Identify which cell holds the provided text, then report its (x, y) central coordinate. 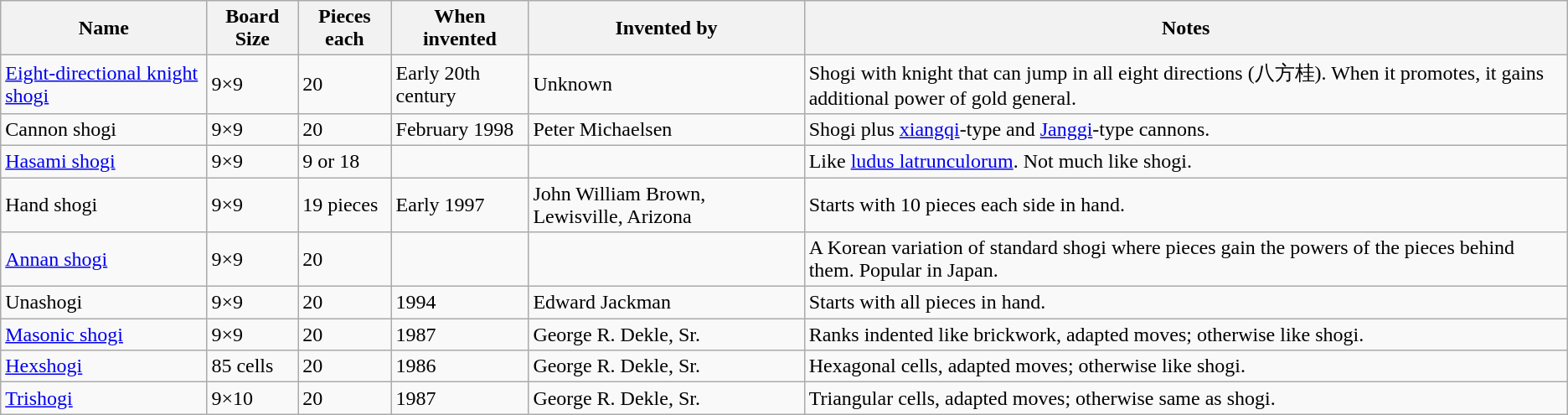
John William Brown, Lewisville, Arizona (667, 205)
Starts with all pieces in hand. (1186, 303)
Shogi plus xiangqi-type and Janggi-type cannons. (1186, 129)
Eight-directional knight shogi (104, 85)
1986 (460, 366)
Starts with 10 pieces each side in hand. (1186, 205)
Ranks indented like brickwork, adapted moves; otherwise like shogi. (1186, 335)
Annan shogi (104, 260)
Hand shogi (104, 205)
85 cells (253, 366)
19 pieces (345, 205)
Peter Michaelsen (667, 129)
Masonic shogi (104, 335)
Edward Jackman (667, 303)
Cannon shogi (104, 129)
Like ludus latrunculorum. Not much like shogi. (1186, 161)
Notes (1186, 29)
Hexshogi (104, 366)
Early 20th century (460, 85)
Pieces each (345, 29)
Hexagonal cells, adapted moves; otherwise like shogi. (1186, 366)
Board Size (253, 29)
Unashogi (104, 303)
When invented (460, 29)
Early 1997 (460, 205)
A Korean variation of standard shogi where pieces gain the powers of the pieces behind them. Popular in Japan. (1186, 260)
1994 (460, 303)
Unknown (667, 85)
February 1998 (460, 129)
9×10 (253, 398)
Name (104, 29)
9 or 18 (345, 161)
Hasami shogi (104, 161)
Triangular cells, adapted moves; otherwise same as shogi. (1186, 398)
Invented by (667, 29)
Trishogi (104, 398)
Shogi with knight that can jump in all eight directions (八方桂). When it promotes, it gains additional power of gold general. (1186, 85)
